Find where the given text appears and provide that cell's center as (x, y) coordinate. 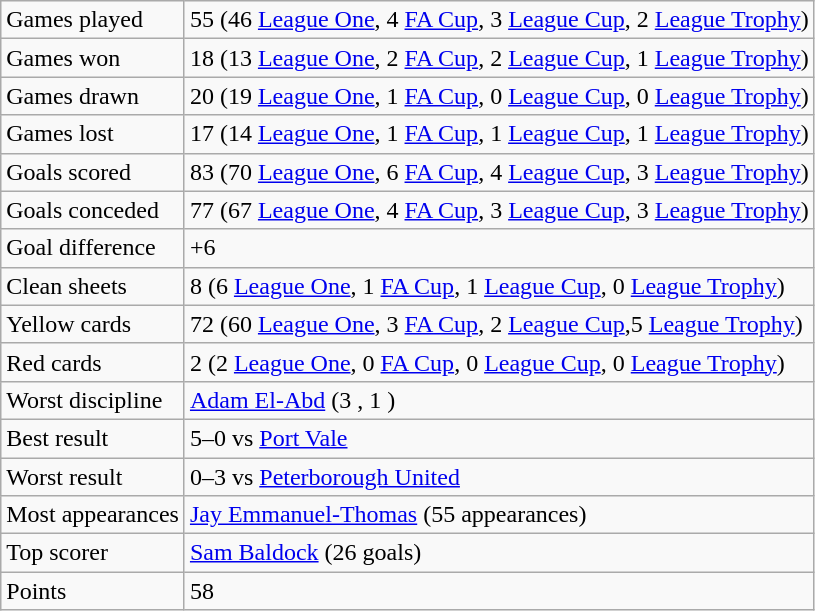
20 (19 League One, 1 FA Cup, 0 League Cup, 0 League Trophy) (499, 96)
2 (2 League One, 0 FA Cup, 0 League Cup, 0 League Trophy) (499, 362)
Goal difference (93, 248)
Clean sheets (93, 286)
18 (13 League One, 2 FA Cup, 2 League Cup, 1 League Trophy) (499, 58)
Jay Emmanuel-Thomas (55 appearances) (499, 515)
Games played (93, 20)
+6 (499, 248)
17 (14 League One, 1 FA Cup, 1 League Cup, 1 League Trophy) (499, 134)
Games drawn (93, 96)
Goals scored (93, 172)
Red cards (93, 362)
77 (67 League One, 4 FA Cup, 3 League Cup, 3 League Trophy) (499, 210)
Worst result (93, 477)
Games won (93, 58)
0–3 vs Peterborough United (499, 477)
Goals conceded (93, 210)
Most appearances (93, 515)
5–0 vs Port Vale (499, 438)
Worst discipline (93, 400)
72 (60 League One, 3 FA Cup, 2 League Cup,5 League Trophy) (499, 324)
Yellow cards (93, 324)
83 (70 League One, 6 FA Cup, 4 League Cup, 3 League Trophy) (499, 172)
8 (6 League One, 1 FA Cup, 1 League Cup, 0 League Trophy) (499, 286)
Sam Baldock (26 goals) (499, 553)
Points (93, 591)
Top scorer (93, 553)
Adam El-Abd (3 , 1 ) (499, 400)
58 (499, 591)
55 (46 League One, 4 FA Cup, 3 League Cup, 2 League Trophy) (499, 20)
Games lost (93, 134)
Best result (93, 438)
